Search for the cell housing the specified text and yield its (X, Y) center coordinate. 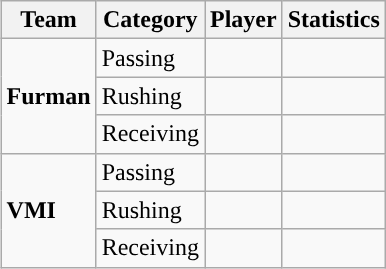
Furman (48, 96)
Category (150, 20)
VMI (48, 210)
Statistics (334, 20)
Player (243, 20)
Team (48, 20)
